Pinpoint the cell where the given text exists, returning its (x, y) midpoint coordinate. 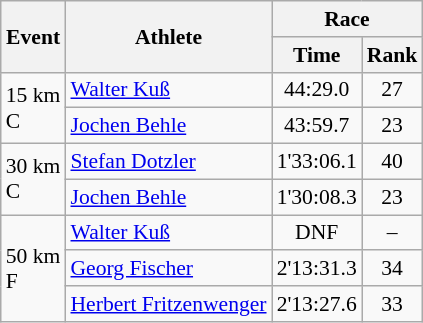
Rank (392, 55)
Athlete (168, 36)
2'13:27.6 (317, 304)
2'13:31.3 (317, 269)
Georg Fischer (168, 269)
– (392, 233)
34 (392, 269)
1'30:08.3 (317, 197)
40 (392, 162)
Race (348, 19)
30 km C (34, 180)
44:29.0 (317, 90)
Herbert Fritzenwenger (168, 304)
27 (392, 90)
33 (392, 304)
Time (317, 55)
Stefan Dotzler (168, 162)
DNF (317, 233)
Event (34, 36)
1'33:06.1 (317, 162)
15 km C (34, 108)
50 km F (34, 268)
43:59.7 (317, 126)
